Detect which cell encompasses the target text, then output its [X, Y] center coordinate. 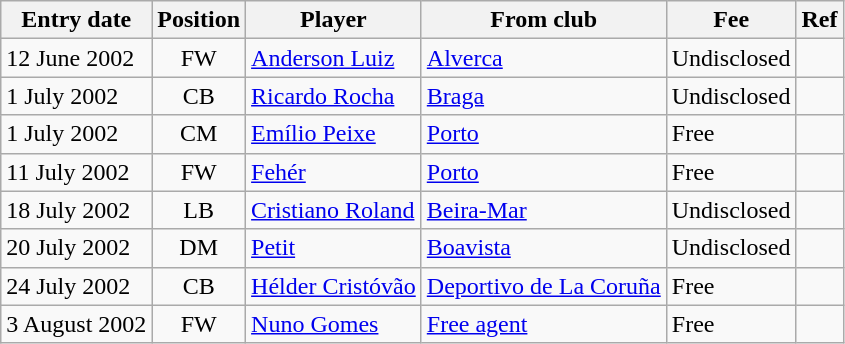
Alverca [544, 58]
11 July 2002 [76, 172]
Fee [731, 20]
Beira-Mar [544, 210]
Hélder Cristóvão [334, 286]
LB [199, 210]
Cristiano Roland [334, 210]
3 August 2002 [76, 324]
Position [199, 20]
Boavista [544, 248]
Free agent [544, 324]
Braga [544, 96]
18 July 2002 [76, 210]
CM [199, 134]
DM [199, 248]
Anderson Luiz [334, 58]
Petit [334, 248]
Fehér [334, 172]
Entry date [76, 20]
Player [334, 20]
Nuno Gomes [334, 324]
24 July 2002 [76, 286]
20 July 2002 [76, 248]
12 June 2002 [76, 58]
Ricardo Rocha [334, 96]
Deportivo de La Coruña [544, 286]
Ref [820, 20]
From club [544, 20]
Emílio Peixe [334, 134]
